For the text-containing cell, return its midpoint in [x, y] coordinate format. 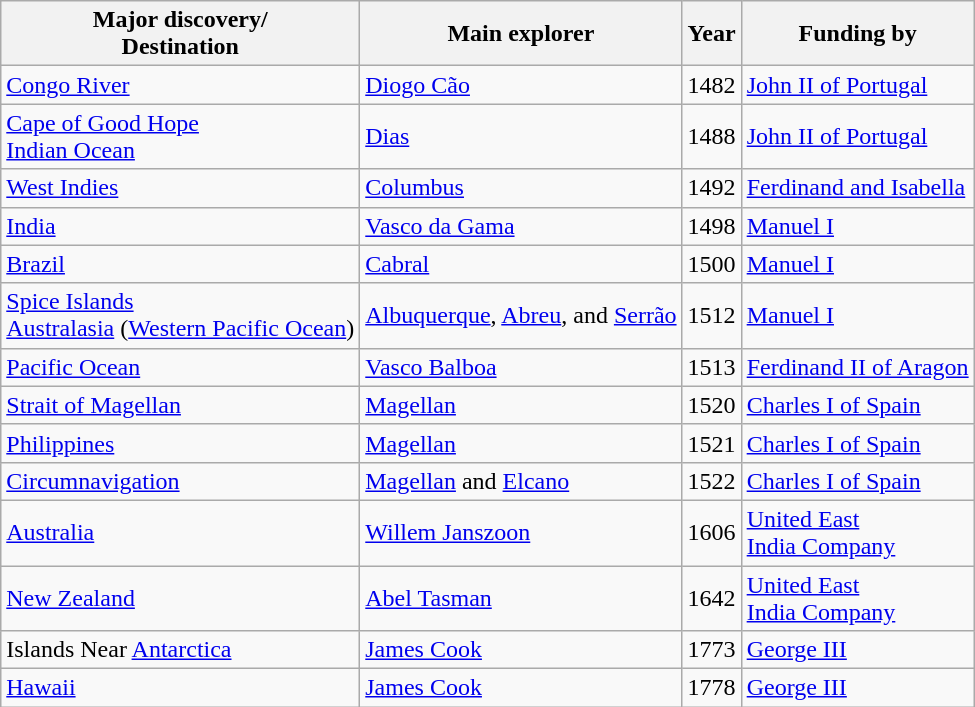
Ferdinand II of Aragon [858, 367]
Main explorer [521, 34]
Dias [521, 136]
Willem Janszoon [521, 532]
Philippines [180, 443]
Year [712, 34]
Hawaii [180, 688]
Magellan and Elcano [521, 481]
Albuquerque, Abreu, and Serrão [521, 316]
Diogo Cão [521, 85]
1778 [712, 688]
1482 [712, 85]
1642 [712, 598]
India [180, 226]
Pacific Ocean [180, 367]
1488 [712, 136]
1522 [712, 481]
1513 [712, 367]
1520 [712, 405]
Congo River [180, 85]
Funding by [858, 34]
1773 [712, 650]
Vasco Balboa [521, 367]
Strait of Magellan [180, 405]
West Indies [180, 188]
Ferdinand and Isabella [858, 188]
Circumnavigation [180, 481]
1500 [712, 264]
Brazil [180, 264]
1521 [712, 443]
Cabral [521, 264]
Islands Near Antarctica [180, 650]
1606 [712, 532]
1498 [712, 226]
Abel Tasman [521, 598]
1492 [712, 188]
Major discovery/Destination [180, 34]
Australia [180, 532]
1512 [712, 316]
Vasco da Gama [521, 226]
New Zealand [180, 598]
Spice Islands Australasia (Western Pacific Ocean) [180, 316]
Columbus [521, 188]
Cape of Good Hope Indian Ocean [180, 136]
